From the cell containing the given text, extract its center point as [x, y] coordinate. 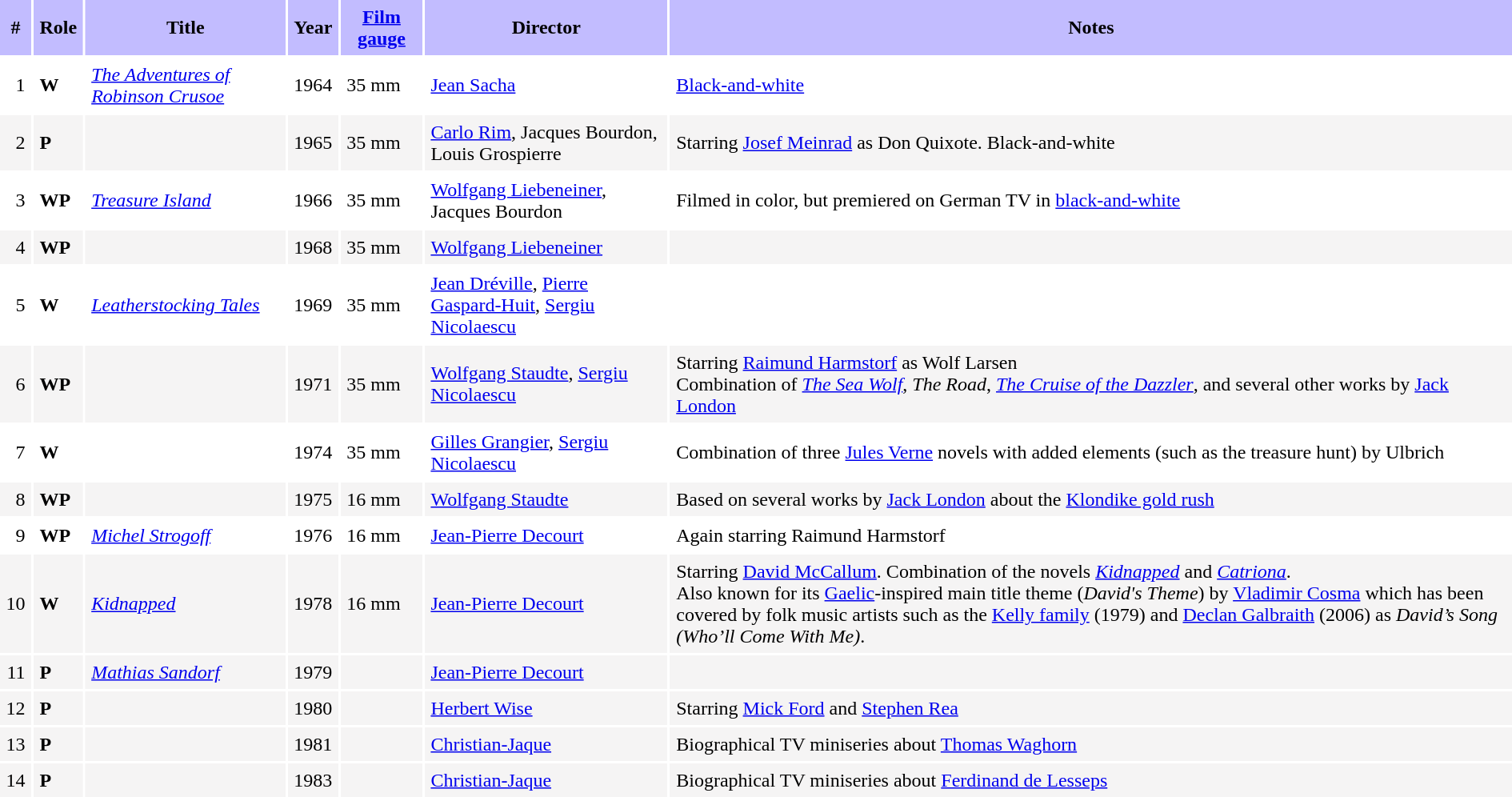
14 [16, 780]
1979 [314, 672]
1981 [314, 744]
Wolfgang Staudte, Sergiu Nicolaescu [546, 384]
1974 [314, 453]
1966 [314, 200]
1965 [314, 142]
Starring Mick Ford and Stephen Rea [1091, 708]
Black-and-white [1091, 85]
1964 [314, 85]
5 [16, 305]
Combination of three Jules Verne novels with added elements (such as the treasure hunt) by Ulbrich [1091, 453]
8 [16, 499]
1976 [314, 535]
9 [16, 535]
Starring Raimund Harmstorf as Wolf LarsenCombination of The Sea Wolf, The Road, The Cruise of the Dazzler, and several other works by Jack London [1091, 384]
1971 [314, 384]
The Adventures of Robinson Crusoe [186, 85]
Based on several works by Jack London about the Klondike gold rush [1091, 499]
Mathias Sandorf [186, 672]
# [16, 27]
Jean Sacha [546, 85]
Notes [1091, 27]
Filmed in color, but premiered on German TV in black-and-white [1091, 200]
4 [16, 247]
Kidnapped [186, 603]
Wolfgang Staudte [546, 499]
1968 [314, 247]
1983 [314, 780]
1969 [314, 305]
12 [16, 708]
Director [546, 27]
Role [58, 27]
Starring Josef Meinrad as Don Quixote. Black-and-white [1091, 142]
13 [16, 744]
1975 [314, 499]
Wolfgang Liebeneiner, Jacques Bourdon [546, 200]
2 [16, 142]
10 [16, 603]
Jean Dréville, Pierre Gaspard-Huit, Sergiu Nicolaescu [546, 305]
Treasure Island [186, 200]
Carlo Rim, Jacques Bourdon, Louis Grospierre [546, 142]
7 [16, 453]
Leatherstocking Tales [186, 305]
Wolfgang Liebeneiner [546, 247]
Year [314, 27]
Biographical TV miniseries about Ferdinand de Lesseps [1091, 780]
6 [16, 384]
Biographical TV miniseries about Thomas Waghorn [1091, 744]
3 [16, 200]
1980 [314, 708]
1978 [314, 603]
Gilles Grangier, Sergiu Nicolaescu [546, 453]
Title [186, 27]
Herbert Wise [546, 708]
Michel Strogoff [186, 535]
1 [16, 85]
11 [16, 672]
Film gauge [382, 27]
Again starring Raimund Harmstorf [1091, 535]
